From the cell containing the given text, extract its center point as [x, y] coordinate. 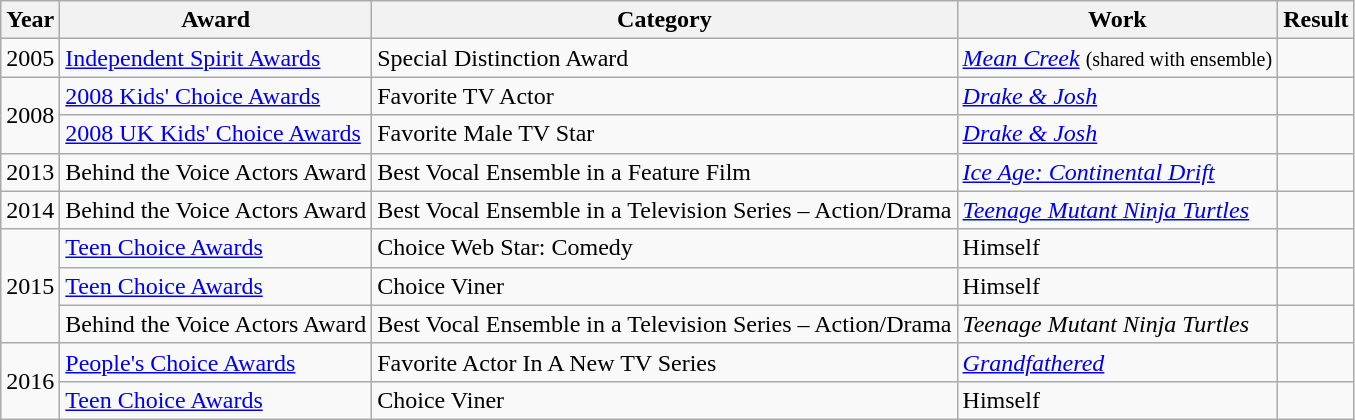
Special Distinction Award [664, 58]
Category [664, 20]
Result [1316, 20]
Best Vocal Ensemble in a Feature Film [664, 172]
Favorite Male TV Star [664, 134]
2014 [30, 210]
Ice Age: Continental Drift [1118, 172]
Award [216, 20]
2015 [30, 286]
Year [30, 20]
Independent Spirit Awards [216, 58]
Favorite Actor In A New TV Series [664, 362]
Favorite TV Actor [664, 96]
Mean Creek (shared with ensemble) [1118, 58]
Grandfathered [1118, 362]
2008 Kids' Choice Awards [216, 96]
2008 [30, 115]
People's Choice Awards [216, 362]
2008 UK Kids' Choice Awards [216, 134]
2016 [30, 381]
2013 [30, 172]
Work [1118, 20]
Choice Web Star: Comedy [664, 248]
2005 [30, 58]
